Identify which cell holds the provided text, then report its (x, y) central coordinate. 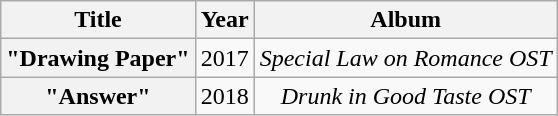
Album (406, 20)
"Answer" (98, 96)
Year (224, 20)
Drunk in Good Taste OST (406, 96)
Special Law on Romance OST (406, 58)
2017 (224, 58)
2018 (224, 96)
"Drawing Paper" (98, 58)
Title (98, 20)
